Find where the given text appears and provide that cell's center as [x, y] coordinate. 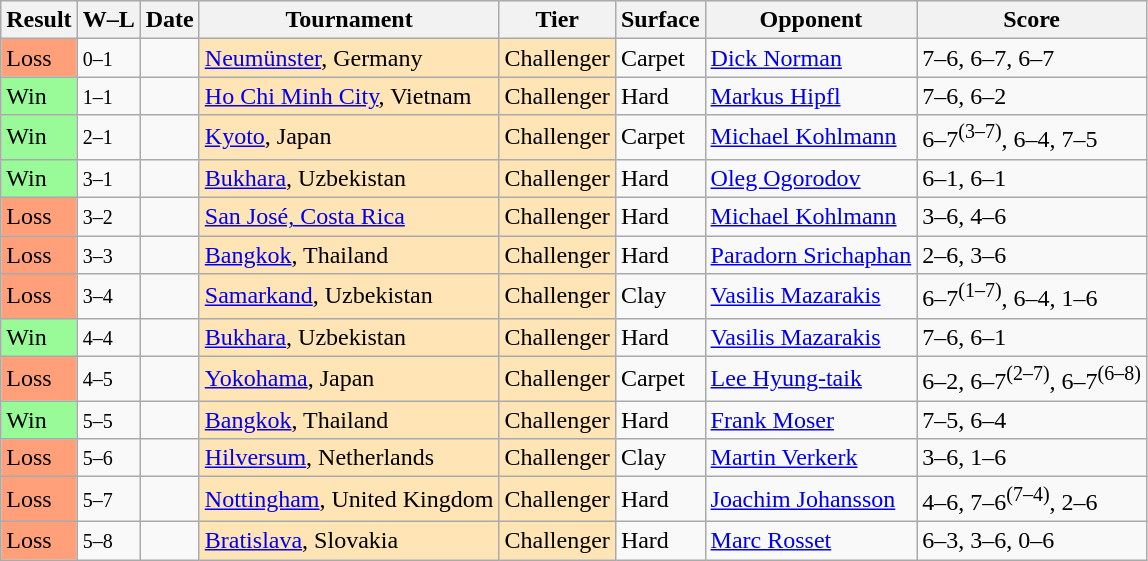
3–4 [108, 296]
Dick Norman [811, 58]
3–6, 1–6 [1032, 458]
4–6, 7–6(7–4), 2–6 [1032, 500]
Tournament [349, 20]
Date [170, 20]
Score [1032, 20]
Marc Rosset [811, 541]
6–7(1–7), 6–4, 1–6 [1032, 296]
Tier [557, 20]
3–1 [108, 178]
Frank Moser [811, 420]
Yokohama, Japan [349, 378]
Joachim Johansson [811, 500]
Martin Verkerk [811, 458]
0–1 [108, 58]
Neumünster, Germany [349, 58]
5–8 [108, 541]
4–5 [108, 378]
1–1 [108, 96]
7–6, 6–2 [1032, 96]
Nottingham, United Kingdom [349, 500]
5–7 [108, 500]
Bratislava, Slovakia [349, 541]
3–2 [108, 217]
6–1, 6–1 [1032, 178]
7–6, 6–7, 6–7 [1032, 58]
4–4 [108, 337]
Lee Hyung-taik [811, 378]
3–6, 4–6 [1032, 217]
Kyoto, Japan [349, 138]
6–2, 6–7(2–7), 6–7(6–8) [1032, 378]
7–6, 6–1 [1032, 337]
Hilversum, Netherlands [349, 458]
San José, Costa Rica [349, 217]
5–6 [108, 458]
2–1 [108, 138]
Surface [660, 20]
7–5, 6–4 [1032, 420]
5–5 [108, 420]
Oleg Ogorodov [811, 178]
6–3, 3–6, 0–6 [1032, 541]
2–6, 3–6 [1032, 255]
3–3 [108, 255]
Ho Chi Minh City, Vietnam [349, 96]
Result [39, 20]
Markus Hipfl [811, 96]
Samarkand, Uzbekistan [349, 296]
6–7(3–7), 6–4, 7–5 [1032, 138]
Paradorn Srichaphan [811, 255]
W–L [108, 20]
Opponent [811, 20]
